Pinpoint the cell where the given text exists, returning its (x, y) midpoint coordinate. 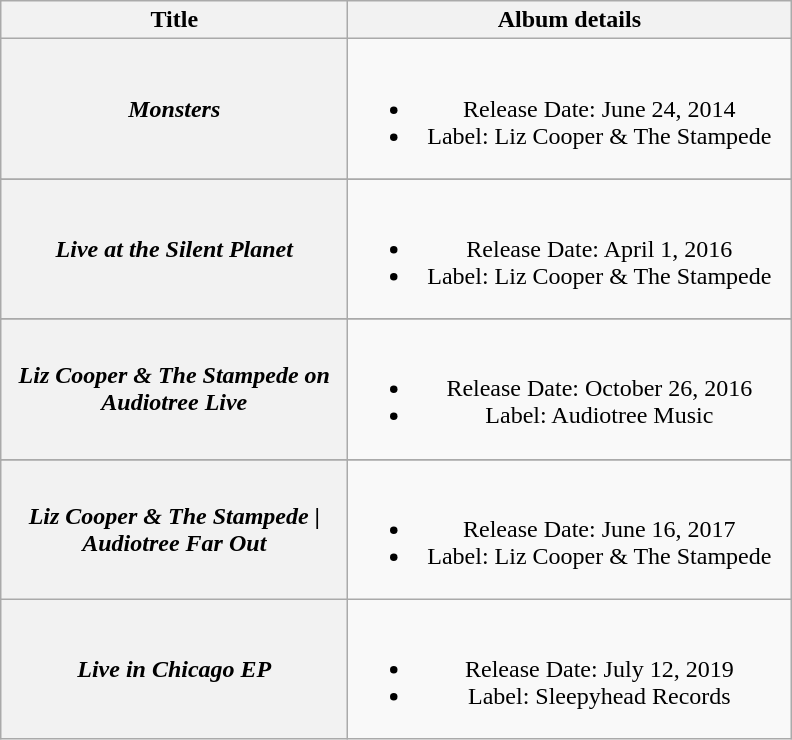
Liz Cooper & The Stampede on Audiotree Live (174, 389)
Live at the Silent Planet (174, 249)
Live in Chicago EP (174, 669)
Release Date: October 26, 2016Label: Audiotree Music (570, 389)
Release Date: July 12, 2019Label: Sleepyhead Records (570, 669)
Release Date: June 24, 2014Label: Liz Cooper & The Stampede (570, 109)
Release Date: June 16, 2017Label: Liz Cooper & The Stampede (570, 529)
Title (174, 20)
Release Date: April 1, 2016Label: Liz Cooper & The Stampede (570, 249)
Liz Cooper & The Stampede | Audiotree Far Out (174, 529)
Monsters (174, 109)
Album details (570, 20)
